Locate the cell with the specified text and output its [x, y] center coordinate. 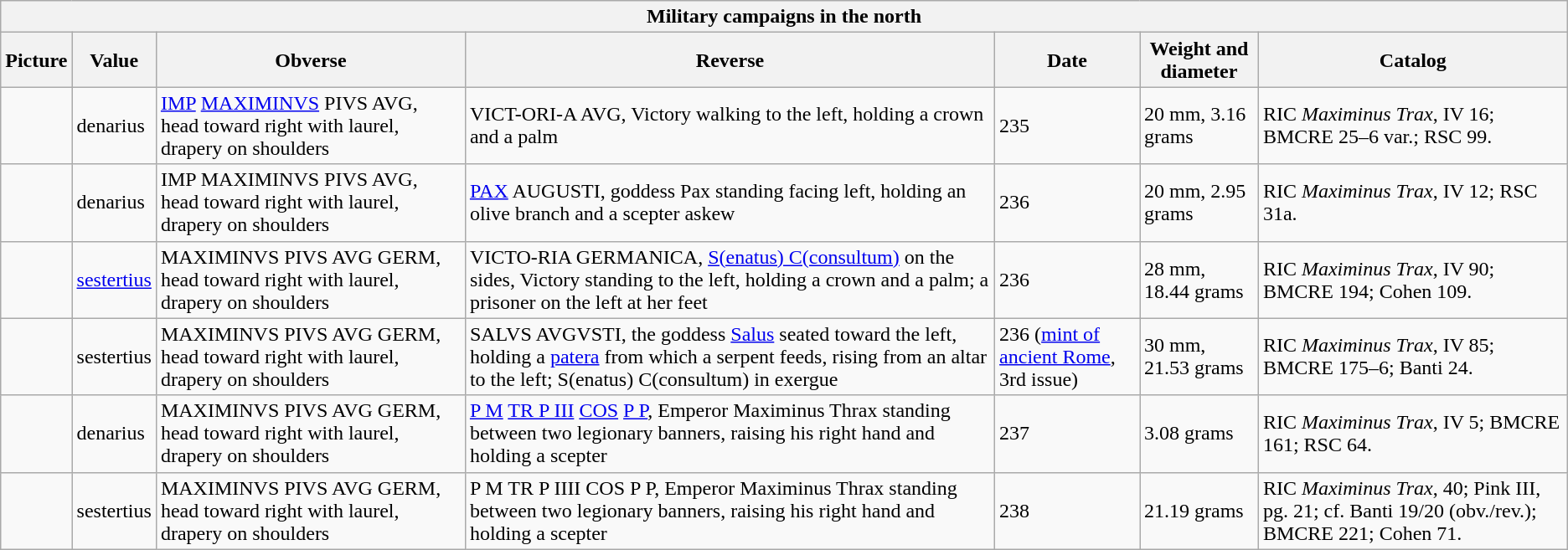
RIC Maximinus Trax, IV 85; BMCRE 175–6; Banti 24. [1412, 357]
237 [1067, 434]
236 (mint of ancient Rome, 3rd issue) [1067, 357]
28 mm, 18.44 grams [1199, 280]
RIC Maximinus Trax, IV 12; RSC 31a. [1412, 203]
PAX AUGUSTI, goddess Pax standing facing left, holding an olive branch and a scepter askew [730, 203]
Reverse [730, 60]
P M TR P IIII COS P P, Emperor Maximinus Thrax standing between two legionary banners, raising his right hand and holding a scepter [730, 511]
P M TR P III COS P P, Emperor Maximinus Thrax standing between two legionary banners, raising his right hand and holding a scepter [730, 434]
RIC Maximinus Trax, 40; Pink III, pg. 21; cf. Banti 19/20 (obv./rev.); BMCRE 221; Cohen 71. [1412, 511]
Military campaigns in the north [784, 17]
RIC Maximinus Trax, IV 90; BMCRE 194; Cohen 109. [1412, 280]
20 mm, 3.16 grams [1199, 126]
21.19 grams [1199, 511]
30 mm, 21.53 grams [1199, 357]
RIC Maximinus Trax, IV 16; BMCRE 25–6 var.; RSC 99. [1412, 126]
Date [1067, 60]
238 [1067, 511]
RIC Maximinus Trax, IV 5; BMCRE 161; RSC 64. [1412, 434]
Value [114, 60]
235 [1067, 126]
20 mm, 2.95 grams [1199, 203]
VICT-ORI-A AVG, Victory walking to the left, holding a crown and a palm [730, 126]
Catalog [1412, 60]
Weight and diameter [1199, 60]
Picture [37, 60]
Obverse [310, 60]
3.08 grams [1199, 434]
